Find where the given text appears and provide that cell's center as (x, y) coordinate. 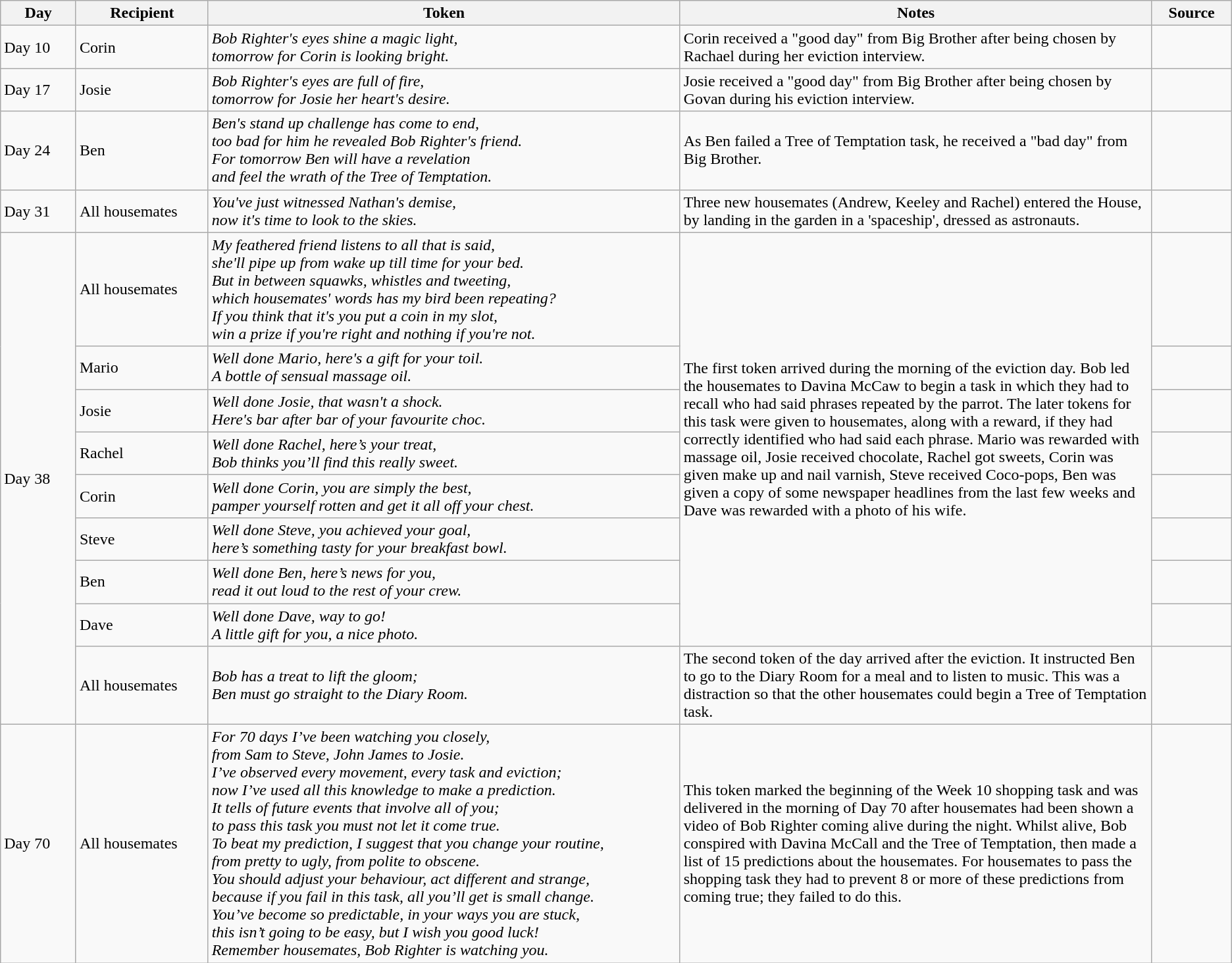
Notes (916, 13)
Bob Righter's eyes are full of fire,tomorrow for Josie her heart's desire. (444, 90)
Day 70 (38, 844)
Josie received a "good day" from Big Brother after being chosen by Govan during his eviction interview. (916, 90)
Three new housemates (Andrew, Keeley and Rachel) entered the House, by landing in the garden in a 'spaceship', dressed as astronauts. (916, 211)
Rachel (142, 453)
Day 31 (38, 211)
Source (1191, 13)
You've just witnessed Nathan's demise,now it's time to look to the skies. (444, 211)
Day 17 (38, 90)
Bob Righter's eyes shine a magic light,tomorrow for Corin is looking bright. (444, 47)
Steve (142, 538)
Day (38, 13)
Recipient (142, 13)
Well done Rachel, here’s your treat,Bob thinks you’ll find this really sweet. (444, 453)
Well done Dave, way to go!A little gift for you, a nice photo. (444, 624)
Well done Ben, here’s news for you,read it out loud to the rest of your crew. (444, 582)
Corin received a "good day" from Big Brother after being chosen by Rachael during her eviction interview. (916, 47)
Well done Mario, here's a gift for your toil.A bottle of sensual massage oil. (444, 367)
Well done Josie, that wasn't a shock.Here's bar after bar of your favourite choc. (444, 411)
Token (444, 13)
Day 38 (38, 479)
Well done Steve, you achieved your goal,here’s something tasty for your breakfast bowl. (444, 538)
Day 10 (38, 47)
Well done Corin, you are simply the best,pamper yourself rotten and get it all off your chest. (444, 496)
As Ben failed a Tree of Temptation task, he received a "bad day" from Big Brother. (916, 150)
Bob has a treat to lift the gloom;Ben must go straight to the Diary Room. (444, 686)
Mario (142, 367)
Dave (142, 624)
Day 24 (38, 150)
